Output the [x, y] coordinate of the center of the cell containing the given text.  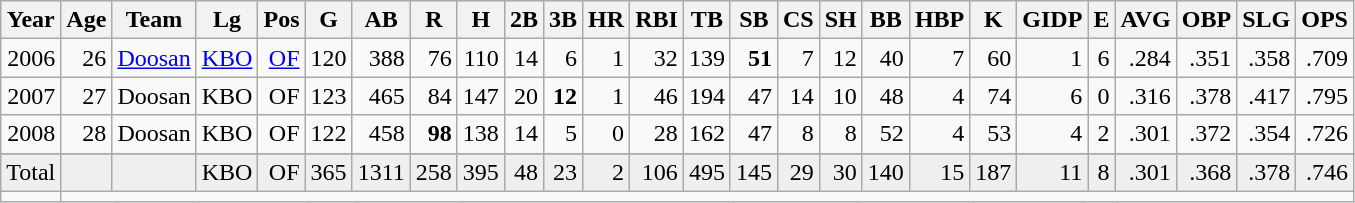
2006 [31, 58]
495 [706, 172]
3B [562, 20]
11 [1052, 172]
26 [86, 58]
.709 [1325, 58]
10 [840, 96]
465 [381, 96]
Year [31, 20]
AVG [1146, 20]
E [1102, 20]
32 [657, 58]
365 [328, 172]
20 [524, 96]
27 [86, 96]
TB [706, 20]
29 [798, 172]
51 [754, 58]
.372 [1206, 134]
52 [886, 134]
53 [994, 134]
OPS [1325, 20]
106 [657, 172]
CS [798, 20]
30 [840, 172]
SLG [1266, 20]
RBI [657, 20]
Total [31, 172]
74 [994, 96]
23 [562, 172]
HR [606, 20]
.316 [1146, 96]
98 [434, 134]
.368 [1206, 172]
GIDP [1052, 20]
2008 [31, 134]
Lg [227, 20]
2007 [31, 96]
OBP [1206, 20]
Pos [282, 20]
HBP [939, 20]
162 [706, 134]
120 [328, 58]
SB [754, 20]
.746 [1325, 172]
139 [706, 58]
.358 [1266, 58]
R [434, 20]
147 [480, 96]
395 [480, 172]
145 [754, 172]
.726 [1325, 134]
.417 [1266, 96]
40 [886, 58]
.284 [1146, 58]
388 [381, 58]
H [480, 20]
.351 [1206, 58]
122 [328, 134]
G [328, 20]
2B [524, 20]
5 [562, 134]
Age [86, 20]
15 [939, 172]
BB [886, 20]
258 [434, 172]
K [994, 20]
123 [328, 96]
110 [480, 58]
138 [480, 134]
.354 [1266, 134]
140 [886, 172]
AB [381, 20]
194 [706, 96]
458 [381, 134]
.795 [1325, 96]
46 [657, 96]
76 [434, 58]
84 [434, 96]
1311 [381, 172]
Team [154, 20]
SH [840, 20]
187 [994, 172]
60 [994, 58]
